Search for the cell housing the specified text and yield its [X, Y] center coordinate. 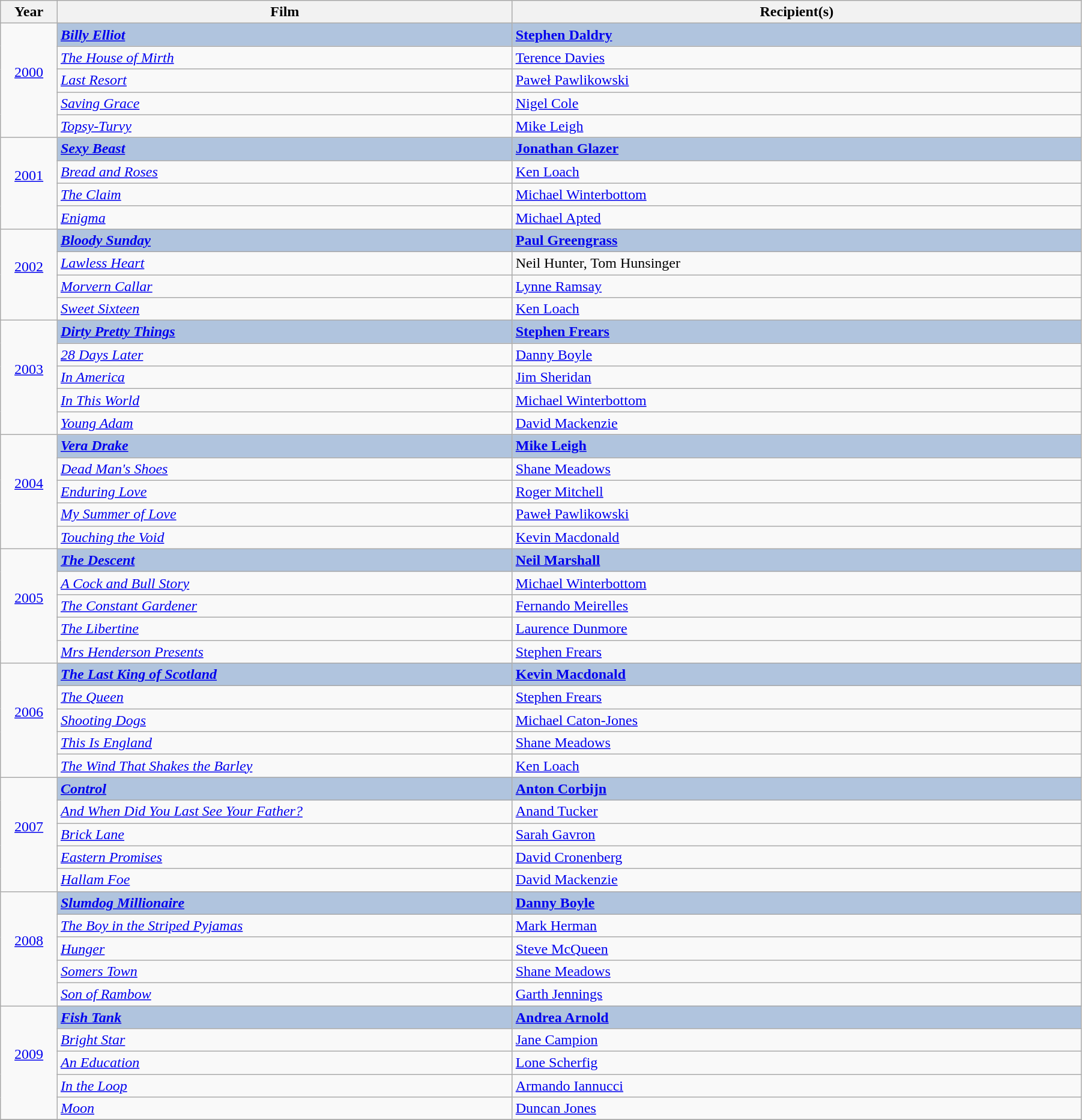
Enduring Love [285, 492]
Nigel Cole [796, 103]
The Claim [285, 194]
Mrs Henderson Presents [285, 651]
An Education [285, 1063]
Saving Grace [285, 103]
Sexy Beast [285, 149]
Jim Sheridan [796, 378]
Lone Scherfig [796, 1063]
2008 [29, 948]
2003 [29, 378]
Lynne Ramsay [796, 286]
Recipient(s) [796, 12]
Dirty Pretty Things [285, 332]
Eastern Promises [285, 857]
Touching the Void [285, 537]
Young Adam [285, 423]
This Is England [285, 743]
The Wind That Shakes the Barley [285, 766]
In the Loop [285, 1086]
Laurence Dunmore [796, 628]
Andrea Arnold [796, 1017]
Sarah Gavron [796, 834]
Film [285, 12]
Slumdog Millionaire [285, 903]
Fernando Meirelles [796, 606]
Morvern Callar [285, 286]
In This World [285, 400]
Moon [285, 1109]
The Last King of Scotland [285, 675]
Hallam Foe [285, 880]
Jane Campion [796, 1040]
Bloody Sunday [285, 240]
In America [285, 378]
2009 [29, 1063]
David Cronenberg [796, 857]
Son of Rambow [285, 994]
Roger Mitchell [796, 492]
Topsy-Turvy [285, 126]
The Constant Gardener [285, 606]
28 Days Later [285, 355]
2001 [29, 183]
2002 [29, 274]
Hunger [285, 948]
Stephen Daldry [796, 35]
My Summer of Love [285, 514]
Anand Tucker [796, 811]
Year [29, 12]
Dead Man's Shoes [285, 469]
Terence Davies [796, 58]
2007 [29, 834]
Lawless Heart [285, 263]
Somers Town [285, 971]
Steve McQueen [796, 948]
Armando Iannucci [796, 1086]
Shooting Dogs [285, 720]
The House of Mirth [285, 58]
Michael Apted [796, 217]
Control [285, 789]
Jonathan Glazer [796, 149]
Michael Caton-Jones [796, 720]
Paul Greengrass [796, 240]
2005 [29, 606]
And When Did You Last See Your Father? [285, 811]
Mark Herman [796, 926]
A Cock and Bull Story [285, 583]
2004 [29, 492]
Garth Jennings [796, 994]
Anton Corbijn [796, 789]
2000 [29, 80]
The Queen [285, 697]
Fish Tank [285, 1017]
Bread and Roses [285, 172]
The Descent [285, 560]
The Libertine [285, 628]
Sweet Sixteen [285, 309]
Neil Marshall [796, 560]
Vera Drake [285, 446]
Brick Lane [285, 834]
Neil Hunter, Tom Hunsinger [796, 263]
Last Resort [285, 80]
The Boy in the Striped Pyjamas [285, 926]
Billy Elliot [285, 35]
Duncan Jones [796, 1109]
Bright Star [285, 1040]
2006 [29, 720]
Enigma [285, 217]
